Extract the (X, Y) coordinate from the center of the cell holding the provided text.  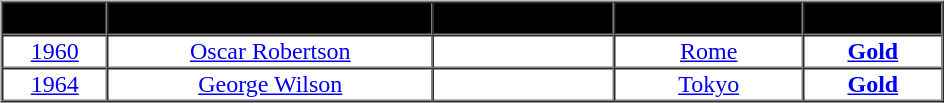
1964 (55, 84)
Player/Coach (271, 18)
Location (708, 18)
Tokyo (708, 84)
George Wilson (271, 84)
Country (524, 18)
Year (55, 18)
1960 (55, 52)
Rome (708, 52)
Oscar Robertson (271, 52)
Medal (872, 18)
